Determine the [x, y] coordinate at the center of the cell enclosing the given text.  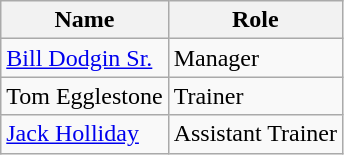
Name [84, 20]
Jack Holliday [84, 134]
Bill Dodgin Sr. [84, 58]
Trainer [255, 96]
Manager [255, 58]
Tom Egglestone [84, 96]
Assistant Trainer [255, 134]
Role [255, 20]
